Find where the given text appears and provide that cell's center as [x, y] coordinate. 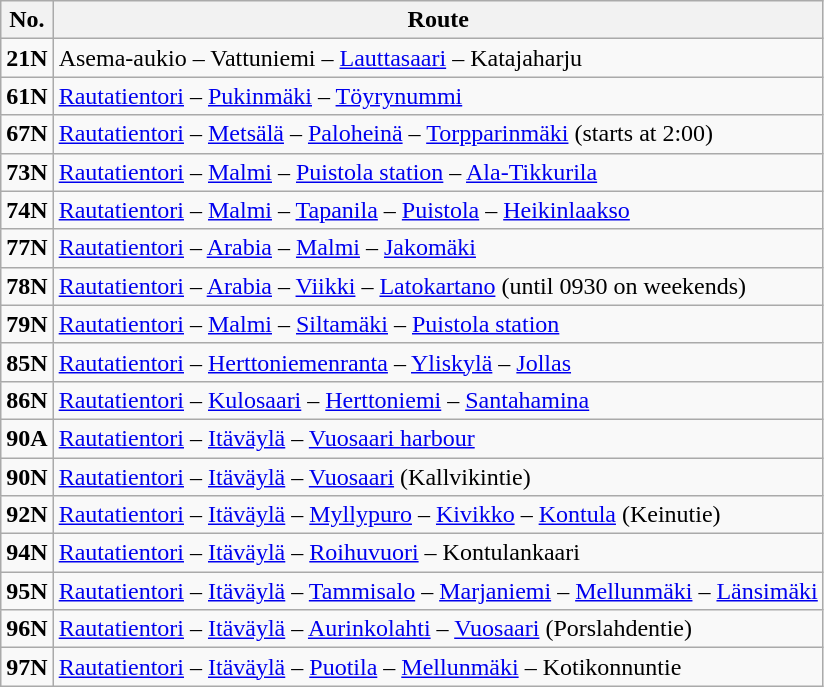
Route [438, 20]
85N [27, 362]
Rautatientori – Malmi – Siltamäki – Puistola station [438, 324]
73N [27, 172]
Rautatientori – Itäväylä – Myllypuro – Kivikko – Kontula (Keinutie) [438, 515]
Asema-aukio – Vattuniemi – Lauttasaari – Katajaharju [438, 58]
Rautatientori – Herttoniemenranta – Yliskylä – Jollas [438, 362]
67N [27, 134]
Rautatientori – Arabia – Viikki – Latokartano (until 0930 on weekends) [438, 286]
No. [27, 20]
Rautatientori – Malmi – Puistola station – Ala-Tikkurila [438, 172]
Rautatientori – Itäväylä – Vuosaari harbour [438, 438]
86N [27, 400]
Rautatientori – Arabia – Malmi – Jakomäki [438, 248]
74N [27, 210]
Rautatientori – Itäväylä – Roihuvuori – Kontulankaari [438, 553]
Rautatientori – Itäväylä – Aurinkolahti – Vuosaari (Porslahdentie) [438, 629]
90A [27, 438]
Rautatientori – Metsälä – Paloheinä – Torpparinmäki (starts at 2:00) [438, 134]
77N [27, 248]
92N [27, 515]
95N [27, 591]
Rautatientori – Itäväylä – Puotila – Mellunmäki – Kotikonnuntie [438, 667]
Rautatientori – Malmi – Tapanila – Puistola – Heikinlaakso [438, 210]
79N [27, 324]
Rautatientori – Itäväylä – Vuosaari (Kallvikintie) [438, 477]
94N [27, 553]
21N [27, 58]
Rautatientori – Kulosaari – Herttoniemi – Santahamina [438, 400]
Rautatientori – Pukinmäki – Töyrynummi [438, 96]
97N [27, 667]
61N [27, 96]
Rautatientori – Itäväylä – Tammisalo – Marjaniemi – Mellunmäki – Länsimäki [438, 591]
90N [27, 477]
78N [27, 286]
96N [27, 629]
